Output the (X, Y) coordinate of the center of the cell containing the given text.  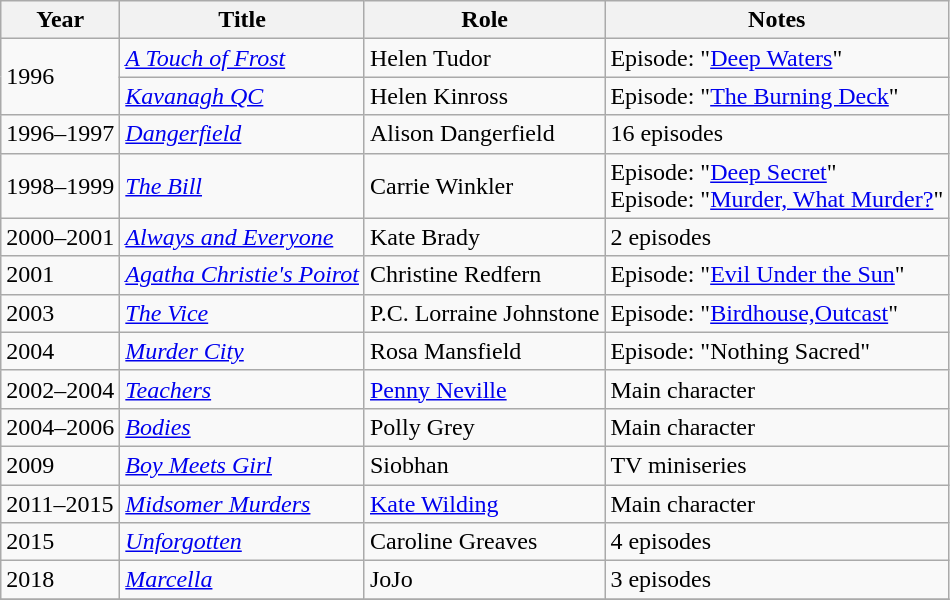
Carrie Winkler (484, 186)
1996 (60, 77)
1996–1997 (60, 134)
Alison Dangerfield (484, 134)
1998–1999 (60, 186)
Boy Meets Girl (242, 465)
Episode: "Nothing Sacred" (777, 351)
P.C. Lorraine Johnstone (484, 313)
2 episodes (777, 237)
Murder City (242, 351)
Bodies (242, 427)
Kavanagh QC (242, 96)
Always and Everyone (242, 237)
2002–2004 (60, 389)
Marcella (242, 580)
Siobhan (484, 465)
Caroline Greaves (484, 542)
4 episodes (777, 542)
Teachers (242, 389)
16 episodes (777, 134)
Polly Grey (484, 427)
Title (242, 20)
Penny Neville (484, 389)
TV miniseries (777, 465)
2001 (60, 275)
2004–2006 (60, 427)
2000–2001 (60, 237)
Helen Tudor (484, 58)
Agatha Christie's Poirot (242, 275)
The Bill (242, 186)
Year (60, 20)
Helen Kinross (484, 96)
Episode: "Deep Waters" (777, 58)
2004 (60, 351)
3 episodes (777, 580)
2015 (60, 542)
Role (484, 20)
Kate Brady (484, 237)
Notes (777, 20)
Episode: "Birdhouse,Outcast" (777, 313)
2009 (60, 465)
Episode: "Deep Secret"Episode: "Murder, What Murder?" (777, 186)
Christine Redfern (484, 275)
Episode: "Evil Under the Sun" (777, 275)
2011–2015 (60, 503)
Dangerfield (242, 134)
Midsomer Murders (242, 503)
Kate Wilding (484, 503)
Episode: "The Burning Deck" (777, 96)
A Touch of Frost (242, 58)
JoJo (484, 580)
Rosa Mansfield (484, 351)
2003 (60, 313)
Unforgotten (242, 542)
2018 (60, 580)
The Vice (242, 313)
